Scan for the cell matching the given text and deliver its [X, Y] coordinate at center. 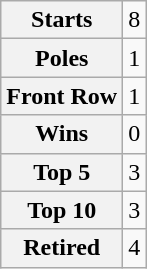
Front Row [62, 96]
Poles [62, 58]
Top 10 [62, 210]
Top 5 [62, 172]
8 [134, 20]
4 [134, 248]
Starts [62, 20]
0 [134, 134]
Wins [62, 134]
Retired [62, 248]
